Identify which cell holds the provided text, then report its [X, Y] central coordinate. 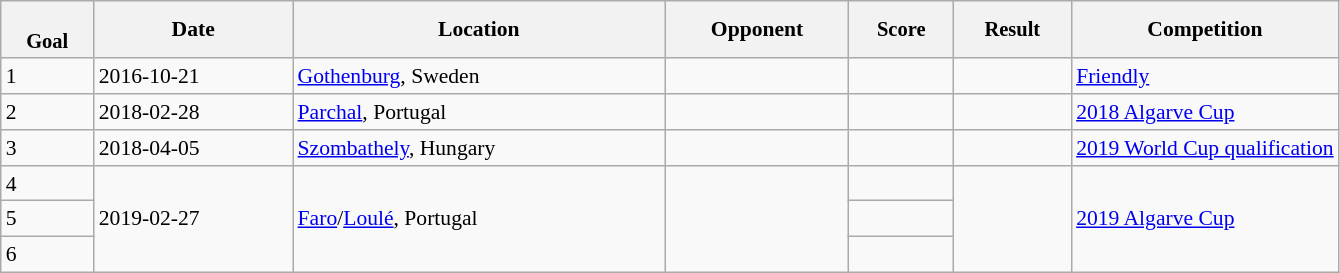
Location [480, 30]
3 [48, 148]
6 [48, 255]
4 [48, 184]
Date [194, 30]
Faro/Loulé, Portugal [480, 220]
Gothenburg, Sweden [480, 77]
1 [48, 77]
2019 Algarve Cup [1205, 220]
Parchal, Portugal [480, 112]
2018 Algarve Cup [1205, 112]
Opponent [757, 30]
2018-02-28 [194, 112]
Result [1013, 30]
Competition [1205, 30]
Szombathely, Hungary [480, 148]
2019 World Cup qualification [1205, 148]
2 [48, 112]
Goal [48, 30]
Score [902, 30]
2016-10-21 [194, 77]
5 [48, 219]
2019-02-27 [194, 220]
2018-04-05 [194, 148]
Friendly [1205, 77]
